Return the (x, y) coordinate for the center point of the cell that contains the specified text.  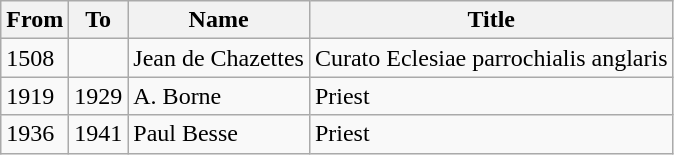
Curato Eclesiae parrochialis anglaris (491, 58)
From (35, 20)
1508 (35, 58)
1941 (98, 134)
1929 (98, 96)
Name (219, 20)
Title (491, 20)
Jean de Chazettes (219, 58)
A. Borne (219, 96)
1919 (35, 96)
To (98, 20)
Paul Besse (219, 134)
1936 (35, 134)
